Identify which cell holds the provided text, then report its [x, y] central coordinate. 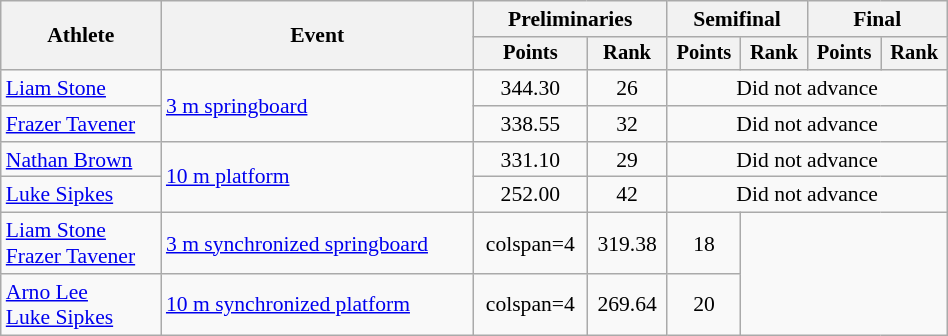
32 [627, 124]
Semifinal [737, 19]
Liam Stone [81, 88]
10 m synchronized platform [318, 304]
18 [704, 244]
26 [627, 88]
269.64 [627, 304]
42 [627, 195]
Frazer Tavener [81, 124]
Final [877, 19]
Liam StoneFrazer Tavener [81, 244]
Athlete [81, 36]
Nathan Brown [81, 160]
10 m platform [318, 178]
252.00 [530, 195]
319.38 [627, 244]
20 [704, 304]
29 [627, 160]
Luke Sipkes [81, 195]
Preliminaries [570, 19]
3 m synchronized springboard [318, 244]
344.30 [530, 88]
331.10 [530, 160]
338.55 [530, 124]
Arno LeeLuke Sipkes [81, 304]
3 m springboard [318, 106]
Event [318, 36]
